Search for the cell housing the specified text and yield its [x, y] center coordinate. 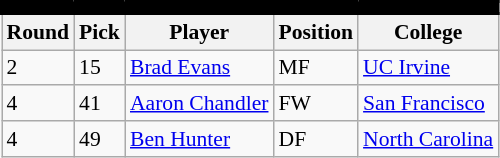
49 [100, 139]
2 [38, 68]
DF [316, 139]
15 [100, 68]
41 [100, 104]
Ben Hunter [200, 139]
Player [200, 32]
North Carolina [428, 139]
UC Irvine [428, 68]
Aaron Chandler [200, 104]
San Francisco [428, 104]
Position [316, 32]
College [428, 32]
Brad Evans [200, 68]
Pick [100, 32]
Round [38, 32]
MF [316, 68]
FW [316, 104]
